Output the [x, y] coordinate of the center of the cell containing the given text.  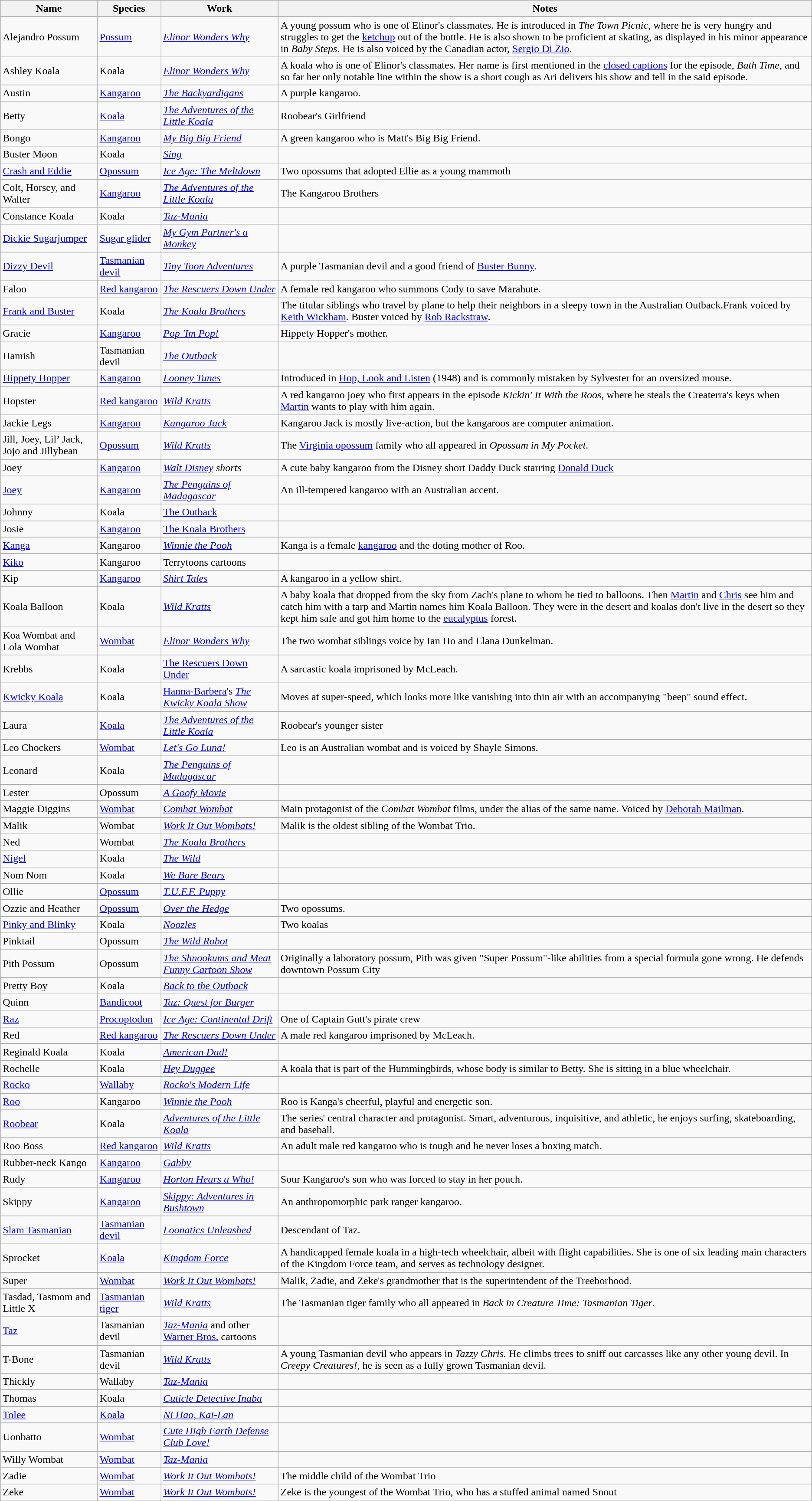
Bandicoot [129, 1003]
The series' central character and protagonist. Smart, adventurous, inquisitive, and athletic, he enjoys surfing, skateboarding, and baseball. [545, 1124]
Moves at super-speed, which looks more like vanishing into thin air with an accompanying "beep" sound effect. [545, 698]
Betty [49, 115]
An ill-tempered kangaroo with an Australian accent. [545, 490]
Slam Tasmanian [49, 1229]
Ni Hao, Kai-Lan [219, 1415]
Rudy [49, 1179]
Back to the Outback [219, 986]
Kangaroo Jack is mostly live-action, but the kangaroos are computer animation. [545, 423]
T-Bone [49, 1360]
American Dad! [219, 1052]
Crash and Eddie [49, 171]
Ollie [49, 891]
Malik is the oldest sibling of the Wombat Trio. [545, 826]
Pretty Boy [49, 986]
Sprocket [49, 1258]
Sugar glider [129, 238]
Tolee [49, 1415]
Constance Koala [49, 216]
Malik [49, 826]
Kwicky Koala [49, 698]
Pinktail [49, 941]
Kiko [49, 562]
Buster Moon [49, 154]
Combat Wombat [219, 809]
Species [129, 9]
Dizzy Devil [49, 266]
We Bare Bears [219, 875]
Walt Disney shorts [219, 468]
Taz [49, 1331]
A green kangaroo who is Matt's Big Big Friend. [545, 138]
Ned [49, 842]
Work [219, 9]
Tasmanian tiger [129, 1303]
Loonatics Unleashed [219, 1229]
Roo is Kanga's cheerful, playful and energetic son. [545, 1101]
A purple Tasmanian devil and a good friend of Buster Bunny. [545, 266]
Alejandro Possum [49, 37]
Roobear's younger sister [545, 725]
Nom Nom [49, 875]
T.U.F.F. Puppy [219, 891]
Main protagonist of the Combat Wombat films, under the alias of the same name. Voiced by Deborah Mailman. [545, 809]
Adventures of the Little Koala [219, 1124]
Austin [49, 93]
Rochelle [49, 1068]
Taz: Quest for Burger [219, 1003]
Jill, Joey, Lil’ Jack, Jojo and Jillybean [49, 445]
Two koalas [545, 924]
Faloo [49, 288]
Zeke [49, 1492]
Rocko's Modern Life [219, 1085]
Leo Chockers [49, 748]
My Big Big Friend [219, 138]
Tasdad, Tasmom and Little X [49, 1303]
Rubber-neck Kango [49, 1163]
Sing [219, 154]
A purple kangaroo. [545, 93]
Roobear's Girlfriend [545, 115]
Nigel [49, 859]
Hanna-Barbera's The Kwicky Koala Show [219, 698]
Kip [49, 578]
An anthropomorphic park ranger kangaroo. [545, 1202]
Super [49, 1280]
Gabby [219, 1163]
The Backyardigans [219, 93]
Sour Kangaroo's son who was forced to stay in her pouch. [545, 1179]
Gracie [49, 334]
Roo Boss [49, 1146]
Thickly [49, 1382]
Cute High Earth Defense Club Love! [219, 1437]
Horton Hears a Who! [219, 1179]
Zadie [49, 1476]
The Tasmanian tiger family who all appeared in Back in Creature Time: Tasmanian Tiger. [545, 1303]
The Kangaroo Brothers [545, 193]
Cuticle Detective Inaba [219, 1398]
Hippety Hopper's mother. [545, 334]
Roobear [49, 1124]
Raz [49, 1019]
A cute baby kangaroo from the Disney short Daddy Duck starring Donald Duck [545, 468]
Dickie Sugarjumper [49, 238]
Frank and Buster [49, 311]
The two wombat siblings voice by Ian Ho and Elana Dunkelman. [545, 640]
Taz-Mania and other Warner Bros. cartoons [219, 1331]
Hippety Hopper [49, 378]
A koala that is part of the Hummingbirds, whose body is similar to Betty. She is sitting in a blue wheelchair. [545, 1068]
Terrytoons cartoons [219, 562]
Pinky and Blinky [49, 924]
Leonard [49, 770]
Skippy: Adventures in Bushtown [219, 1202]
Roo [49, 1101]
A Goofy Movie [219, 793]
Ice Age: Continental Drift [219, 1019]
A sarcastic koala imprisoned by McLeach. [545, 669]
A male red kangaroo imprisoned by McLeach. [545, 1036]
Hopster [49, 401]
Kingdom Force [219, 1258]
Possum [129, 37]
Looney Tunes [219, 378]
Maggie Diggins [49, 809]
Koala Balloon [49, 606]
One of Captain Gutt's pirate crew [545, 1019]
Krebbs [49, 669]
Johnny [49, 512]
Descendant of Taz. [545, 1229]
An adult male red kangaroo who is tough and he never loses a boxing match. [545, 1146]
Skippy [49, 1202]
The Virginia opossum family who all appeared in Opossum in My Pocket. [545, 445]
Uonbatto [49, 1437]
Name [49, 9]
Pith Possum [49, 963]
Kanga [49, 545]
Ice Age: The Meltdown [219, 171]
The Wild Robot [219, 941]
Hey Duggee [219, 1068]
Leo is an Australian wombat and is voiced by Shayle Simons. [545, 748]
Tiny Toon Adventures [219, 266]
Willy Wombat [49, 1459]
My Gym Partner's a Monkey [219, 238]
Over the Hedge [219, 908]
Shirt Tales [219, 578]
Let's Go Luna! [219, 748]
Bongo [49, 138]
Koa Wombat and Lola Wombat [49, 640]
Zeke is the youngest of the Wombat Trio, who has a stuffed animal named Snout [545, 1492]
Colt, Horsey, and Walter [49, 193]
The middle child of the Wombat Trio [545, 1476]
Josie [49, 529]
Thomas [49, 1398]
Laura [49, 725]
Quinn [49, 1003]
Pop 'Im Pop! [219, 334]
Ozzie and Heather [49, 908]
A kangaroo in a yellow shirt. [545, 578]
Kangaroo Jack [219, 423]
The Wild [219, 859]
Two opossums that adopted Ellie as a young mammoth [545, 171]
Lester [49, 793]
Notes [545, 9]
Malik, Zadie, and Zeke's grandmother that is the superintendent of the Treeborhood. [545, 1280]
Reginald Koala [49, 1052]
The Shnookums and Meat Funny Cartoon Show [219, 963]
Introduced in Hop, Look and Listen (1948) and is commonly mistaken by Sylvester for an oversized mouse. [545, 378]
Procoptodon [129, 1019]
Jackie Legs [49, 423]
Two opossums. [545, 908]
Kanga is a female kangaroo and the doting mother of Roo. [545, 545]
Hamish [49, 356]
Rocko [49, 1085]
Ashley Koala [49, 71]
Noozles [219, 924]
A female red kangaroo who summons Cody to save Marahute. [545, 288]
Originally a laboratory possum, Pith was given "Super Possum"-like abilities from a special formula gone wrong. He defends downtown Possum City [545, 963]
Red [49, 1036]
